Provide the (X, Y) coordinate of the cell's center where the given text is located.  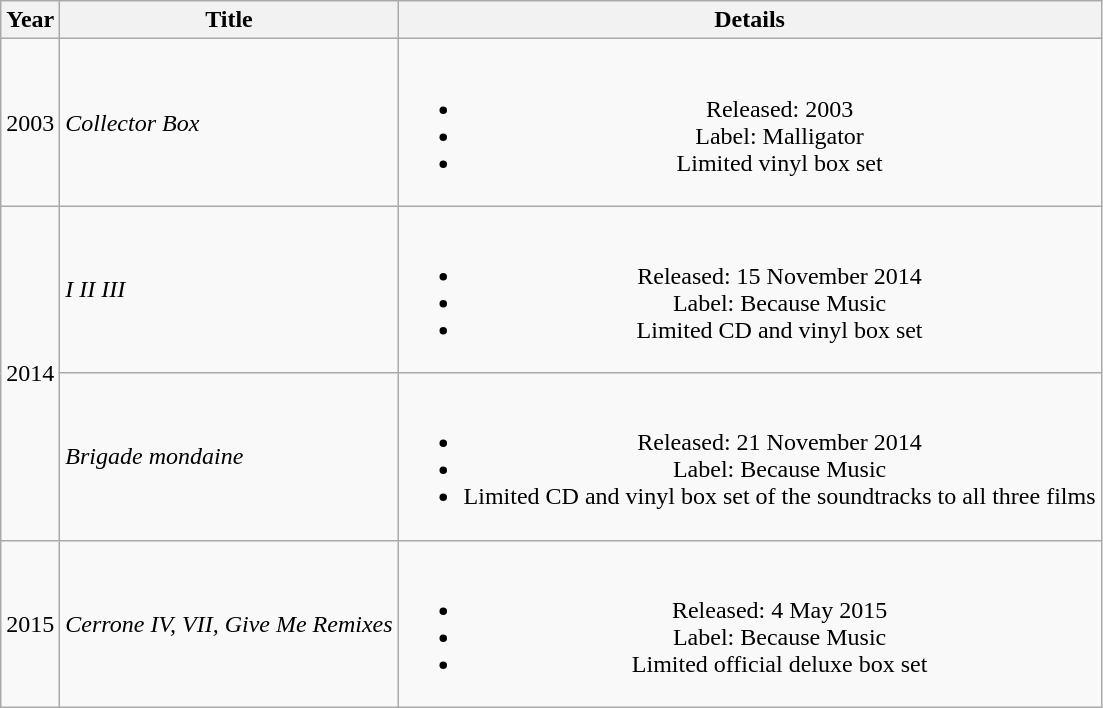
Brigade mondaine (229, 456)
2015 (30, 624)
2014 (30, 373)
2003 (30, 122)
Released: 21 November 2014Label: Because MusicLimited CD and vinyl box set of the soundtracks to all three films (750, 456)
Collector Box (229, 122)
Released: 2003Label: MalligatorLimited vinyl box set (750, 122)
I II III (229, 290)
Cerrone IV, VII, Give Me Remixes (229, 624)
Year (30, 20)
Released: 15 November 2014Label: Because MusicLimited CD and vinyl box set (750, 290)
Title (229, 20)
Details (750, 20)
Released: 4 May 2015Label: Because MusicLimited official deluxe box set (750, 624)
